Output the [x, y] coordinate of the center of the cell containing the given text.  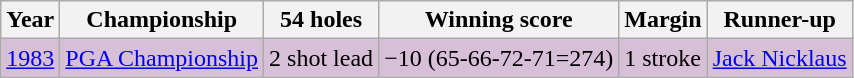
54 holes [322, 20]
PGA Championship [162, 58]
Year [30, 20]
1983 [30, 58]
Championship [162, 20]
−10 (65-66-72-71=274) [499, 58]
1 stroke [663, 58]
Winning score [499, 20]
Jack Nicklaus [780, 58]
Runner-up [780, 20]
Margin [663, 20]
2 shot lead [322, 58]
